Determine the [x, y] coordinate at the center of the cell enclosing the given text.  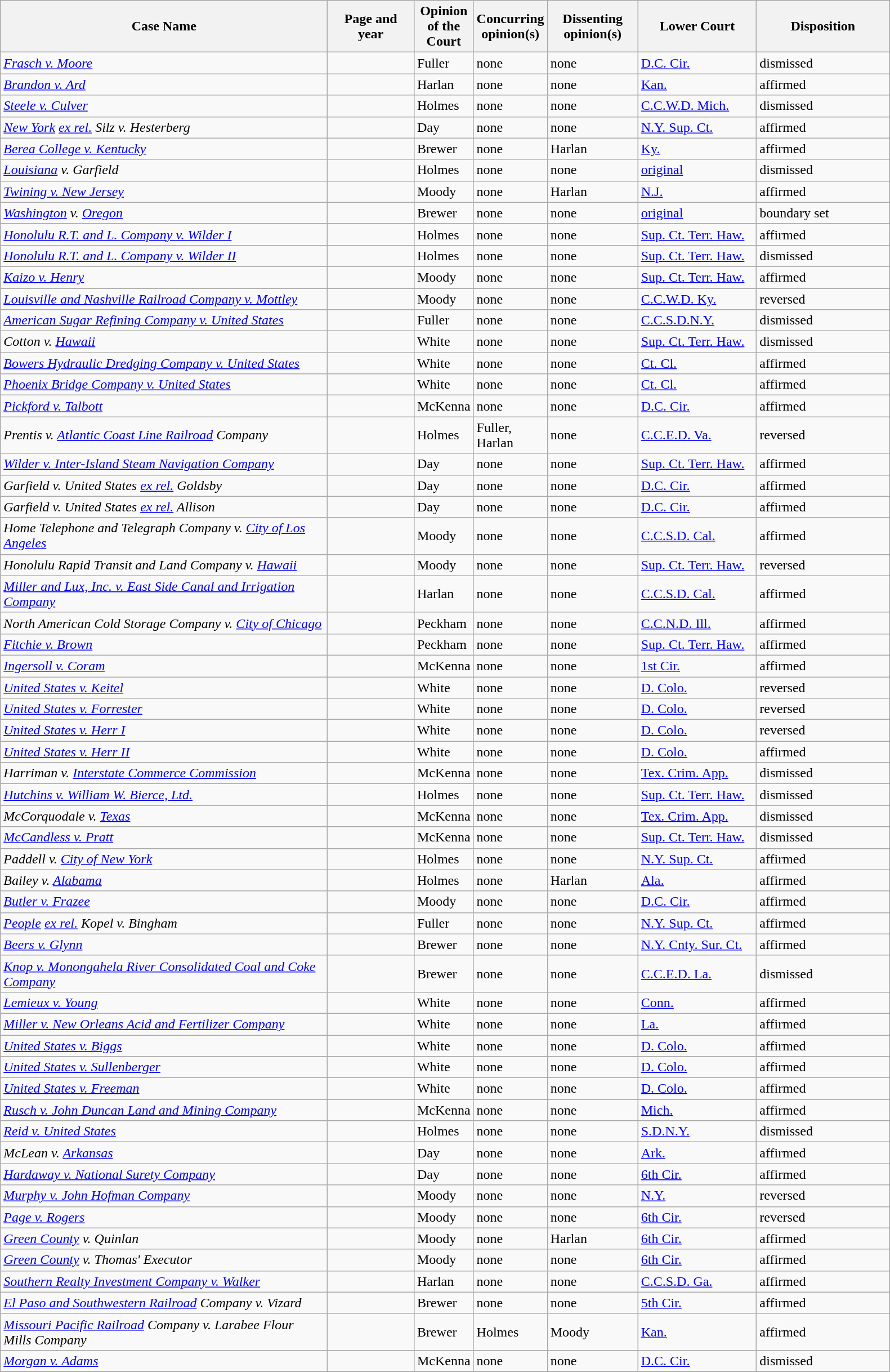
S.D.N.Y. [697, 1132]
Miller v. New Orleans Acid and Fertilizer Company [164, 1024]
Wilder v. Inter-Island Steam Navigation Company [164, 464]
Disposition [823, 26]
McCandless v. Pratt [164, 838]
Page v. Rogers [164, 1217]
C.C.S.D. Ga. [697, 1281]
United States v. Biggs [164, 1046]
El Paso and Southwestern Railroad Company v. Vizard [164, 1303]
Phoenix Bridge Company v. United States [164, 385]
United States v. Keitel [164, 688]
McLean v. Arkansas [164, 1153]
N.J. [697, 191]
C.C.W.D. Mich. [697, 106]
La. [697, 1024]
Honolulu Rapid Transit and Land Company v. Hawaii [164, 565]
United States v. Forrester [164, 709]
5th Cir. [697, 1303]
Paddell v. City of New York [164, 859]
Ky. [697, 149]
American Sugar Refining Company v. United States [164, 320]
Morgan v. Adams [164, 1361]
Twining v. New Jersey [164, 191]
Louisville and Nashville Railroad Company v. Mottley [164, 299]
Honolulu R.T. and L. Company v. Wilder I [164, 234]
Washington v. Oregon [164, 213]
boundary set [823, 213]
Garfield v. United States ex rel. Goldsby [164, 485]
Miller and Lux, Inc. v. East Side Canal and Irrigation Company [164, 594]
Butler v. Frazee [164, 902]
Opinion of the Court [444, 26]
Home Telephone and Telegraph Company v. City of Los Angeles [164, 536]
Page and year [371, 26]
Rusch v. John Duncan Land and Mining Company [164, 1110]
New York ex rel. Silz v. Hesterberg [164, 127]
Hardaway v. National Surety Company [164, 1174]
1st Cir. [697, 666]
Ingersoll v. Coram [164, 666]
C.C.W.D. Ky. [697, 299]
Missouri Pacific Railroad Company v. Larabee Flour Mills Company [164, 1331]
McCorquodale v. Texas [164, 816]
Frasch v. Moore [164, 63]
Ark. [697, 1153]
Dissenting opinion(s) [592, 26]
Green County v. Quinlan [164, 1239]
United States v. Herr II [164, 752]
Honolulu R.T. and L. Company v. Wilder II [164, 256]
Fuller, Harlan [510, 435]
United States v. Sullenberger [164, 1067]
United States v. Herr I [164, 730]
N.Y. [697, 1196]
Southern Realty Investment Company v. Walker [164, 1281]
North American Cold Storage Company v. City of Chicago [164, 623]
Case Name [164, 26]
Garfield v. United States ex rel. Allison [164, 507]
Prentis v. Atlantic Coast Line Railroad Company [164, 435]
People ex rel. Kopel v. Bingham [164, 923]
Berea College v. Kentucky [164, 149]
Lower Court [697, 26]
Kaizo v. Henry [164, 277]
C.C.E.D. Va. [697, 435]
Pickford v. Talbott [164, 406]
C.C.N.D. Ill. [697, 623]
Fitchie v. Brown [164, 644]
Cotton v. Hawaii [164, 342]
Ala. [697, 880]
United States v. Freeman [164, 1089]
N.Y. Cnty. Sur. Ct. [697, 945]
Hutchins v. William W. Bierce, Ltd. [164, 795]
Green County v. Thomas' Executor [164, 1260]
Bailey v. Alabama [164, 880]
Harriman v. Interstate Commerce Commission [164, 773]
Knop v. Monongahela River Consolidated Coal and Coke Company [164, 973]
Reid v. United States [164, 1132]
C.C.E.D. La. [697, 973]
Louisiana v. Garfield [164, 170]
Steele v. Culver [164, 106]
Concurring opinion(s) [510, 26]
Mich. [697, 1110]
Bowers Hydraulic Dredging Company v. United States [164, 363]
C.C.S.D.N.Y. [697, 320]
Lemieux v. Young [164, 1003]
Murphy v. John Hofman Company [164, 1196]
Brandon v. Ard [164, 84]
Beers v. Glynn [164, 945]
Conn. [697, 1003]
